Scan for the cell matching the given text and deliver its [x, y] coordinate at center. 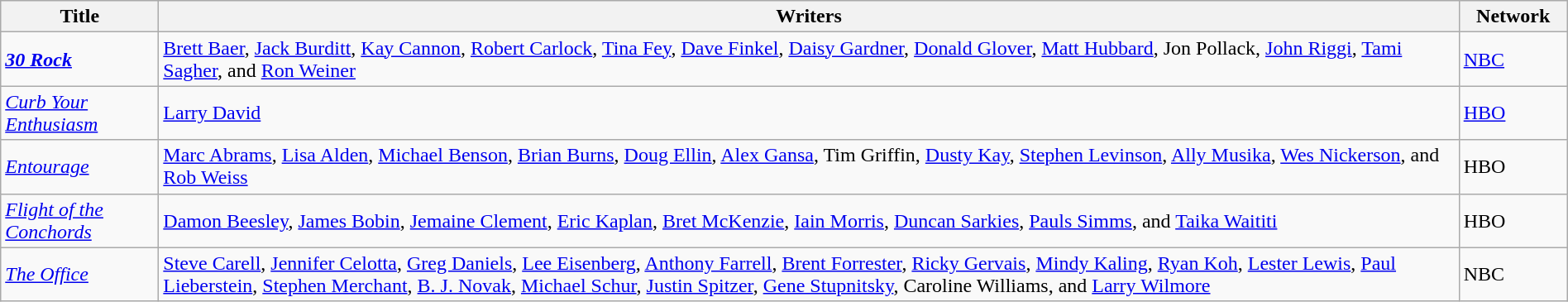
The Office [79, 275]
Larry David [809, 113]
Curb Your Enthusiasm [79, 113]
Writers [809, 17]
Damon Beesley, James Bobin, Jemaine Clement, Eric Kaplan, Bret McKenzie, Iain Morris, Duncan Sarkies, Pauls Simms, and Taika Waititi [809, 220]
Network [1513, 17]
Flight of the Conchords [79, 220]
Entourage [79, 167]
30 Rock [79, 60]
Title [79, 17]
